For the text-containing cell, return its midpoint in (x, y) coordinate format. 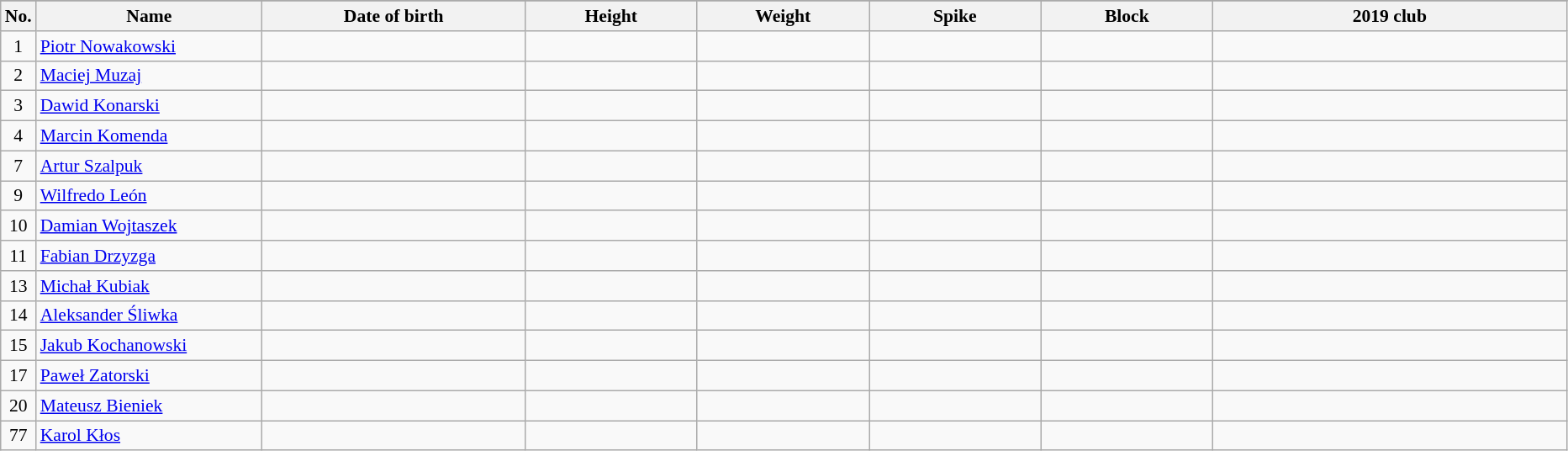
1 (18, 46)
4 (18, 136)
3 (18, 106)
Fabian Drzyzga (150, 256)
20 (18, 406)
Karol Kłos (150, 436)
9 (18, 196)
Date of birth (393, 16)
Weight (784, 16)
Artur Szalpuk (150, 166)
Name (150, 16)
Marcin Komenda (150, 136)
Aleksander Śliwka (150, 316)
11 (18, 256)
Wilfredo León (150, 196)
Damian Wojtaszek (150, 226)
Maciej Muzaj (150, 76)
Piotr Nowakowski (150, 46)
Mateusz Bieniek (150, 406)
17 (18, 376)
13 (18, 286)
2019 club (1391, 16)
2 (18, 76)
7 (18, 166)
Dawid Konarski (150, 106)
Block (1127, 16)
Height (610, 16)
Paweł Zatorski (150, 376)
Michał Kubiak (150, 286)
10 (18, 226)
77 (18, 436)
No. (18, 16)
Jakub Kochanowski (150, 346)
14 (18, 316)
15 (18, 346)
Spike (955, 16)
